From the cell containing the given text, extract its center point as [x, y] coordinate. 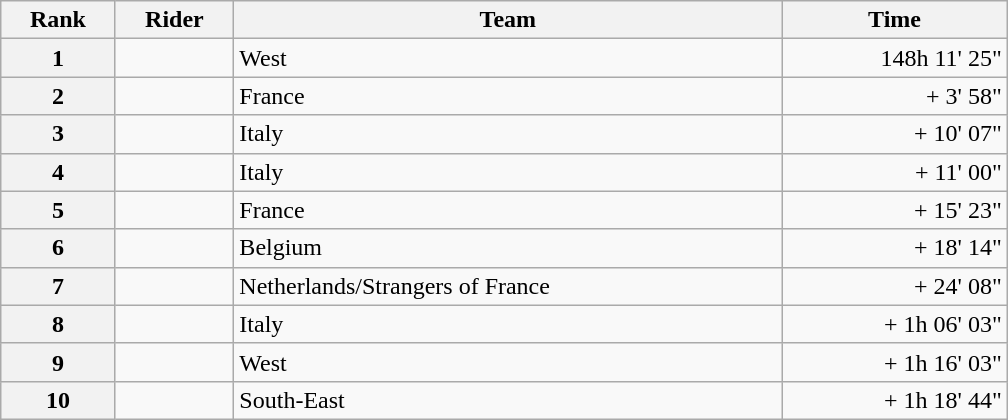
+ 11' 00" [894, 172]
+ 24' 08" [894, 286]
+ 1h 06' 03" [894, 324]
6 [58, 248]
5 [58, 210]
148h 11' 25" [894, 58]
4 [58, 172]
+ 18' 14" [894, 248]
+ 1h 16' 03" [894, 362]
7 [58, 286]
Belgium [508, 248]
1 [58, 58]
South-East [508, 400]
Time [894, 20]
Team [508, 20]
+ 3' 58" [894, 96]
+ 1h 18' 44" [894, 400]
+ 10' 07" [894, 134]
9 [58, 362]
10 [58, 400]
Netherlands/Strangers of France [508, 286]
+ 15' 23" [894, 210]
2 [58, 96]
Rank [58, 20]
8 [58, 324]
Rider [174, 20]
3 [58, 134]
